From the cell containing the given text, extract its center point as (x, y) coordinate. 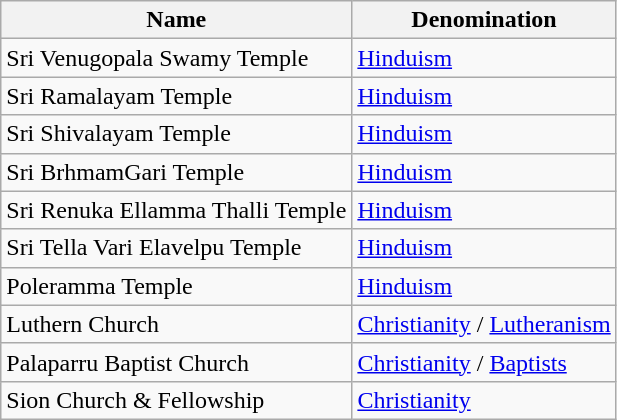
Poleramma Temple (176, 286)
Sri Shivalayam Temple (176, 134)
Christianity (484, 400)
Sri Tella Vari Elavelpu Temple (176, 248)
Christianity / Baptists (484, 362)
Sri Renuka Ellamma Thalli Temple (176, 210)
Sri Venugopala Swamy Temple (176, 58)
Palaparru Baptist Church (176, 362)
Christianity / Lutheranism (484, 324)
Sri Ramalayam Temple (176, 96)
Denomination (484, 20)
Sion Church & Fellowship (176, 400)
Sri BrhmamGari Temple (176, 172)
Luthern Church (176, 324)
Name (176, 20)
